Detect which cell encompasses the target text, then output its [X, Y] center coordinate. 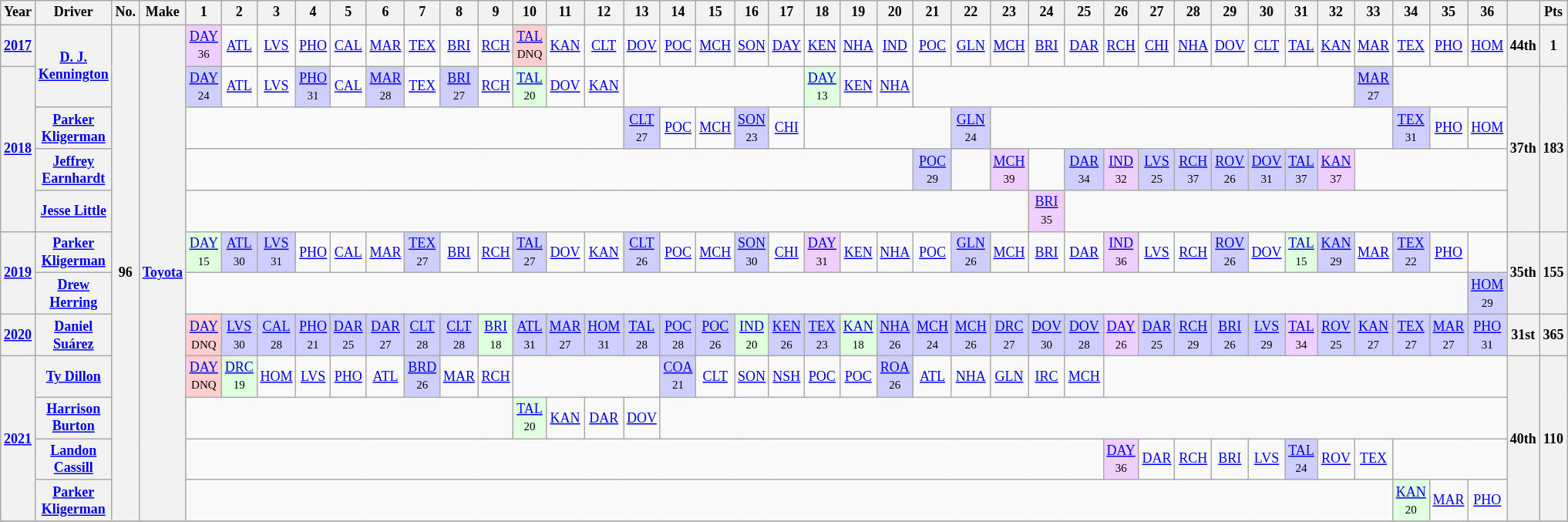
2019 [19, 273]
7 [422, 12]
3 [276, 12]
KEN26 [786, 335]
33 [1374, 12]
18 [822, 12]
IND [895, 45]
CLT26 [642, 252]
44th [1523, 45]
POC29 [933, 170]
35th [1523, 273]
ATL30 [239, 252]
RCH37 [1193, 170]
DAY24 [204, 87]
17 [786, 12]
155 [1553, 273]
IND36 [1121, 252]
Driver [73, 12]
HOM29 [1488, 294]
8 [459, 12]
DRC19 [239, 376]
DAY13 [822, 87]
BRI35 [1047, 211]
2 [239, 12]
MCH39 [1009, 170]
40th [1523, 438]
DOV31 [1267, 170]
Ty Dillon [73, 376]
DOV28 [1084, 335]
2017 [19, 45]
BRI26 [1230, 335]
9 [496, 12]
Pts [1553, 12]
DAR34 [1084, 170]
ROA26 [895, 376]
ROV [1336, 460]
21 [933, 12]
25 [1084, 12]
DRC27 [1009, 335]
5 [348, 12]
IRC [1047, 376]
MCH26 [971, 335]
CAL28 [276, 335]
NHA26 [895, 335]
35 [1449, 12]
IND32 [1121, 170]
Jeffrey Earnhardt [73, 170]
13 [642, 12]
LVS25 [1156, 170]
KAN27 [1374, 335]
27 [1156, 12]
15 [715, 12]
DAY [786, 45]
MCH24 [933, 335]
12 [604, 12]
No. [125, 12]
KAN37 [1336, 170]
COA21 [678, 376]
GLN26 [971, 252]
Daniel Suárez [73, 335]
LVS31 [276, 252]
Year [19, 12]
POC26 [715, 335]
LVS29 [1267, 335]
22 [971, 12]
NSH [786, 376]
365 [1553, 335]
TAL24 [1301, 460]
TAL37 [1301, 170]
KAN18 [858, 335]
23 [1009, 12]
TAL27 [530, 252]
16 [752, 12]
96 [125, 273]
BRI18 [496, 335]
D. J. Kennington [73, 66]
KAN29 [1336, 252]
ROV25 [1336, 335]
POC28 [678, 335]
MAR28 [385, 87]
SON23 [752, 128]
Landon Cassill [73, 460]
DAR27 [385, 335]
31 [1301, 12]
24 [1047, 12]
KAN20 [1411, 500]
11 [565, 12]
HOM31 [604, 335]
Harrison Burton [73, 418]
TAL15 [1301, 252]
6 [385, 12]
TALDNQ [530, 45]
DAY31 [822, 252]
DOV30 [1047, 335]
PHO21 [313, 335]
Jesse Little [73, 211]
BRI27 [459, 87]
Toyota [162, 273]
TEX22 [1411, 252]
26 [1121, 12]
GLN24 [971, 128]
DAY15 [204, 252]
36 [1488, 12]
IND20 [752, 335]
4 [313, 12]
TEX31 [1411, 128]
RCH29 [1193, 335]
32 [1336, 12]
SON30 [752, 252]
Make [162, 12]
2020 [19, 335]
28 [1193, 12]
TAL34 [1301, 335]
10 [530, 12]
ATL31 [530, 335]
Drew Herring [73, 294]
37th [1523, 150]
34 [1411, 12]
2018 [19, 150]
20 [895, 12]
TAL [1301, 45]
183 [1553, 150]
29 [1230, 12]
TEX23 [822, 335]
CLT27 [642, 128]
110 [1553, 438]
19 [858, 12]
30 [1267, 12]
14 [678, 12]
LVS30 [239, 335]
TAL28 [642, 335]
2021 [19, 438]
DAY26 [1121, 335]
BRD26 [422, 376]
31st [1523, 335]
